For the text-containing cell, return its midpoint in [x, y] coordinate format. 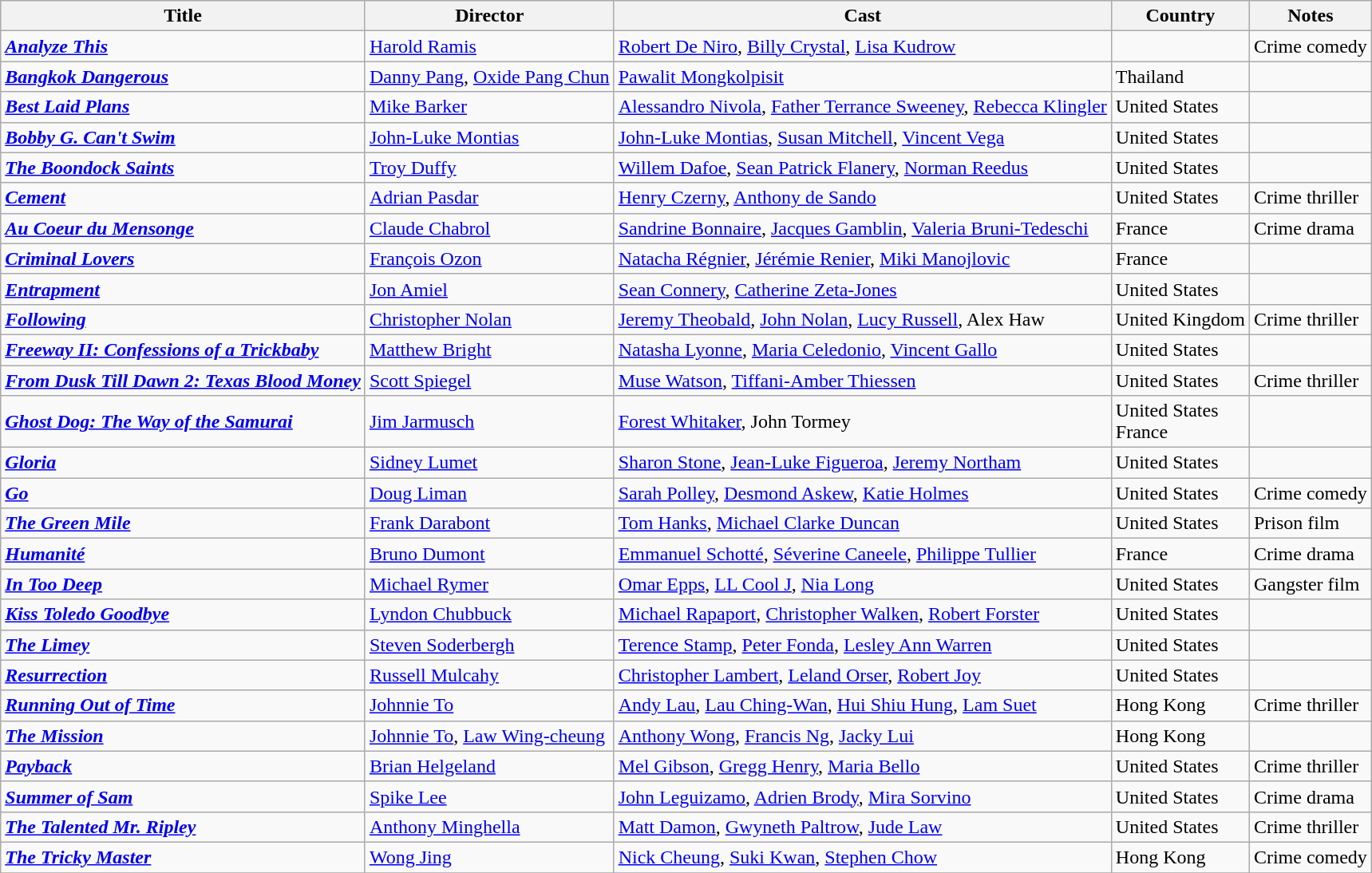
United Kingdom [1180, 319]
John-Luke Montias, Susan Mitchell, Vincent Vega [862, 137]
Frank Darabont [489, 523]
Wong Jing [489, 857]
Andy Lau, Lau Ching-Wan, Hui Shiu Hung, Lam Suet [862, 705]
Natacha Régnier, Jérémie Renier, Miki Manojlovic [862, 259]
Following [184, 319]
Best Laid Plans [184, 107]
Terence Stamp, Peter Fonda, Lesley Ann Warren [862, 645]
Jim Jarmusch [489, 421]
Sandrine Bonnaire, Jacques Gamblin, Valeria Bruni-Tedeschi [862, 228]
Matthew Bright [489, 350]
Country [1180, 16]
Sarah Polley, Desmond Askew, Katie Holmes [862, 493]
Mike Barker [489, 107]
Matt Damon, Gwyneth Paltrow, Jude Law [862, 827]
Claude Chabrol [489, 228]
Title [184, 16]
Scott Spiegel [489, 381]
Bruno Dumont [489, 554]
Sidney Lumet [489, 463]
Freeway II: Confessions of a Trickbaby [184, 350]
Gloria [184, 463]
Lyndon Chubbuck [489, 614]
Willem Dafoe, Sean Patrick Flanery, Norman Reedus [862, 168]
Running Out of Time [184, 705]
Tom Hanks, Michael Clarke Duncan [862, 523]
The Green Mile [184, 523]
Troy Duffy [489, 168]
Johnnie To [489, 705]
From Dusk Till Dawn 2: Texas Blood Money [184, 381]
Bobby G. Can't Swim [184, 137]
Emmanuel Schotté, Séverine Caneele, Philippe Tullier [862, 554]
Bangkok Dangerous [184, 77]
Gangster film [1311, 584]
Steven Soderbergh [489, 645]
Robert De Niro, Billy Crystal, Lisa Kudrow [862, 46]
Spike Lee [489, 796]
Adrian Pasdar [489, 198]
The Tricky Master [184, 857]
Henry Czerny, Anthony de Sando [862, 198]
Sharon Stone, Jean-Luke Figueroa, Jeremy Northam [862, 463]
Payback [184, 766]
Humanité [184, 554]
Mel Gibson, Gregg Henry, Maria Bello [862, 766]
Resurrection [184, 675]
Johnnie To, Law Wing-cheung [489, 736]
United StatesFrance [1180, 421]
Kiss Toledo Goodbye [184, 614]
Alessandro Nivola, Father Terrance Sweeney, Rebecca Klingler [862, 107]
In Too Deep [184, 584]
François Ozon [489, 259]
Doug Liman [489, 493]
Nick Cheung, Suki Kwan, Stephen Chow [862, 857]
John-Luke Montias [489, 137]
Christopher Nolan [489, 319]
Jeremy Theobald, John Nolan, Lucy Russell, Alex Haw [862, 319]
Summer of Sam [184, 796]
Russell Mulcahy [489, 675]
Cement [184, 198]
The Limey [184, 645]
Prison film [1311, 523]
Jon Amiel [489, 289]
Au Coeur du Mensonge [184, 228]
Anthony Minghella [489, 827]
Muse Watson, Tiffani-Amber Thiessen [862, 381]
Danny Pang, Oxide Pang Chun [489, 77]
Michael Rymer [489, 584]
Omar Epps, LL Cool J, Nia Long [862, 584]
Pawalit Mongkolpisit [862, 77]
The Talented Mr. Ripley [184, 827]
Criminal Lovers [184, 259]
Ghost Dog: The Way of the Samurai [184, 421]
Sean Connery, Catherine Zeta-Jones [862, 289]
Director [489, 16]
Entrapment [184, 289]
John Leguizamo, Adrien Brody, Mira Sorvino [862, 796]
Cast [862, 16]
Thailand [1180, 77]
Notes [1311, 16]
Natasha Lyonne, Maria Celedonio, Vincent Gallo [862, 350]
The Boondock Saints [184, 168]
Forest Whitaker, John Tormey [862, 421]
Harold Ramis [489, 46]
Go [184, 493]
Anthony Wong, Francis Ng, Jacky Lui [862, 736]
Michael Rapaport, Christopher Walken, Robert Forster [862, 614]
Christopher Lambert, Leland Orser, Robert Joy [862, 675]
The Mission [184, 736]
Analyze This [184, 46]
Brian Helgeland [489, 766]
